Pinpoint the cell where the given text exists, returning its [X, Y] midpoint coordinate. 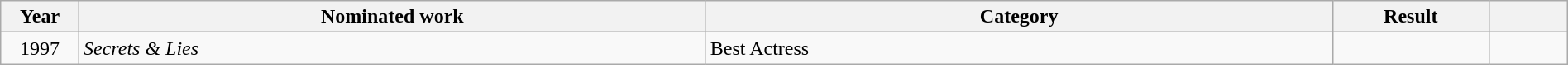
Year [40, 17]
1997 [40, 48]
Result [1411, 17]
Best Actress [1019, 48]
Category [1019, 17]
Nominated work [392, 17]
Secrets & Lies [392, 48]
